Determine the [X, Y] coordinate at the center of the cell enclosing the given text.  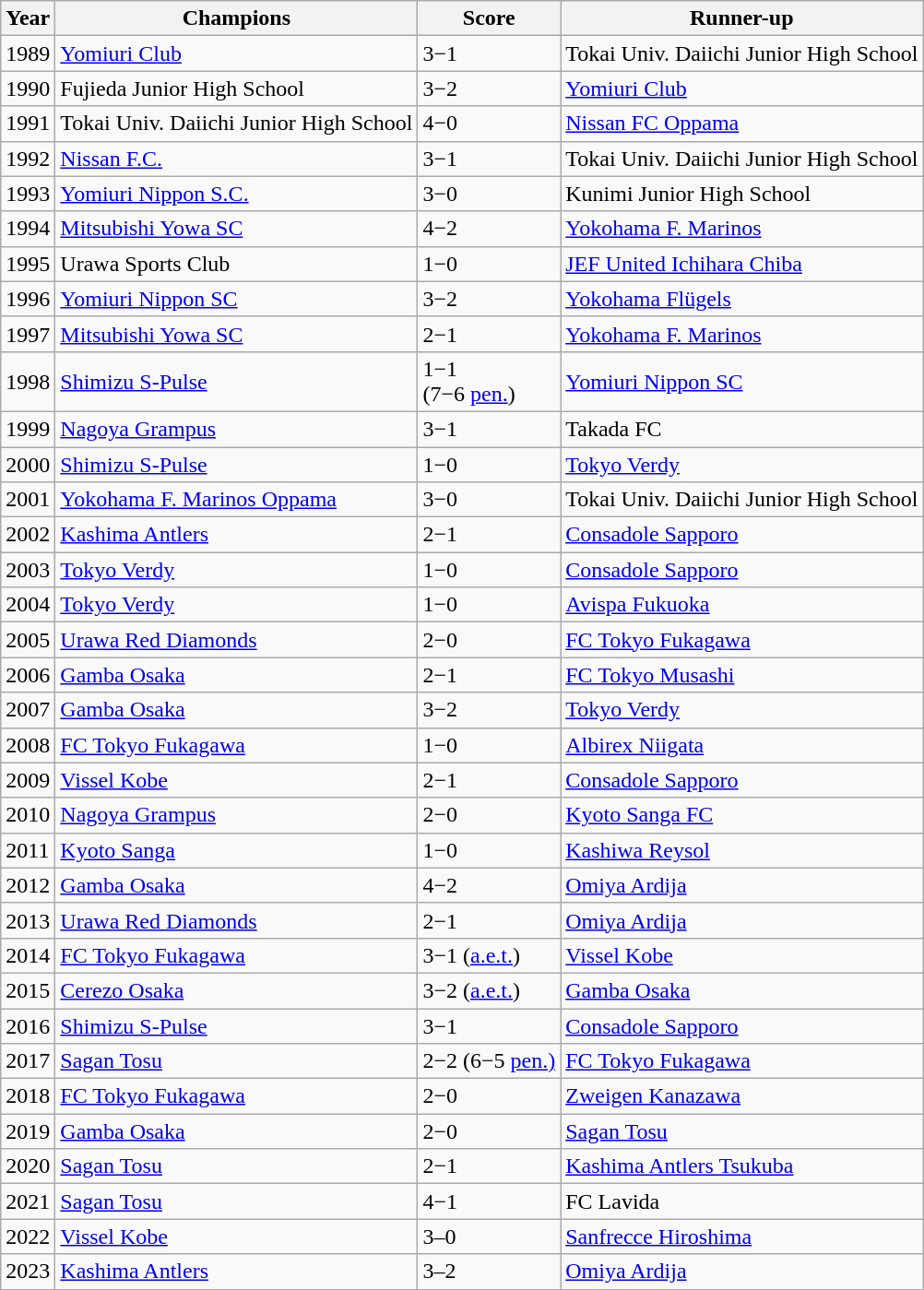
1999 [28, 429]
3−2 (a.e.t.) [489, 990]
2017 [28, 1061]
2004 [28, 605]
2003 [28, 570]
1998 [28, 382]
4−0 [489, 124]
2002 [28, 535]
Nissan FC Oppama [741, 124]
1990 [28, 89]
2023 [28, 1272]
1997 [28, 334]
3–2 [489, 1272]
2016 [28, 1026]
Nissan F.C. [236, 159]
1993 [28, 194]
2007 [28, 710]
2000 [28, 464]
2018 [28, 1096]
Kashima Antlers Tsukuba [741, 1166]
Sanfrecce Hiroshima [741, 1237]
2001 [28, 500]
FC Lavida [741, 1201]
Cerezo Osaka [236, 990]
3–0 [489, 1237]
2−2 (6−5 pen.) [489, 1061]
1996 [28, 299]
2019 [28, 1131]
2012 [28, 885]
Albirex Niigata [741, 745]
2020 [28, 1166]
JEF United Ichihara Chiba [741, 264]
Kyoto Sanga FC [741, 815]
Score [489, 18]
Kyoto Sanga [236, 850]
Kashiwa Reysol [741, 850]
3−1 (a.e.t.) [489, 955]
Kunimi Junior High School [741, 194]
2022 [28, 1237]
1989 [28, 53]
Fujieda Junior High School [236, 89]
Year [28, 18]
1991 [28, 124]
Yokohama F. Marinos Oppama [236, 500]
2014 [28, 955]
Zweigen Kanazawa [741, 1096]
Avispa Fukuoka [741, 605]
2008 [28, 745]
2006 [28, 675]
4−1 [489, 1201]
2015 [28, 990]
Champions [236, 18]
2011 [28, 850]
Yomiuri Nippon S.C. [236, 194]
1992 [28, 159]
Yokohama Flügels [741, 299]
Runner-up [741, 18]
Urawa Sports Club [236, 264]
1995 [28, 264]
1994 [28, 229]
2021 [28, 1201]
1−1(7−6 pen.) [489, 382]
2009 [28, 780]
FC Tokyo Musashi [741, 675]
2010 [28, 815]
Takada FC [741, 429]
2013 [28, 920]
2005 [28, 640]
